Capture the cell that displays the provided text and extract its (x, y) central coordinate. 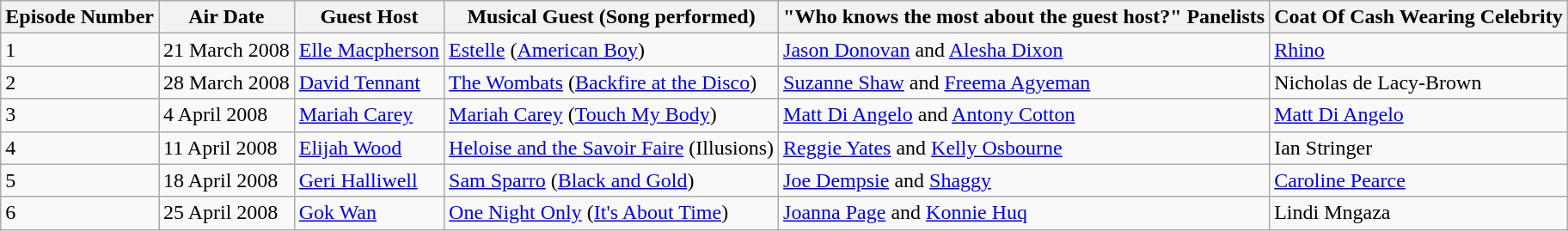
Caroline Pearce (1418, 180)
4 (80, 148)
Heloise and the Savoir Faire (Illusions) (612, 148)
Elijah Wood (369, 148)
5 (80, 180)
Estelle (American Boy) (612, 50)
Rhino (1418, 50)
Joe Dempsie and Shaggy (1025, 180)
1 (80, 50)
The Wombats (Backfire at the Disco) (612, 82)
Jason Donovan and Alesha Dixon (1025, 50)
Guest Host (369, 17)
"Who knows the most about the guest host?" Panelists (1025, 17)
Reggie Yates and Kelly Osbourne (1025, 148)
25 April 2008 (226, 213)
Lindi Mngaza (1418, 213)
21 March 2008 (226, 50)
Mariah Carey (Touch My Body) (612, 115)
2 (80, 82)
Matt Di Angelo (1418, 115)
Matt Di Angelo and Antony Cotton (1025, 115)
One Night Only (It's About Time) (612, 213)
11 April 2008 (226, 148)
3 (80, 115)
David Tennant (369, 82)
Elle Macpherson (369, 50)
Episode Number (80, 17)
Joanna Page and Konnie Huq (1025, 213)
Musical Guest (Song performed) (612, 17)
Nicholas de Lacy-Brown (1418, 82)
Coat Of Cash Wearing Celebrity (1418, 17)
Suzanne Shaw and Freema Agyeman (1025, 82)
28 March 2008 (226, 82)
Ian Stringer (1418, 148)
Geri Halliwell (369, 180)
18 April 2008 (226, 180)
4 April 2008 (226, 115)
Sam Sparro (Black and Gold) (612, 180)
Mariah Carey (369, 115)
Air Date (226, 17)
Gok Wan (369, 213)
6 (80, 213)
